Detect which cell encompasses the target text, then output its [x, y] center coordinate. 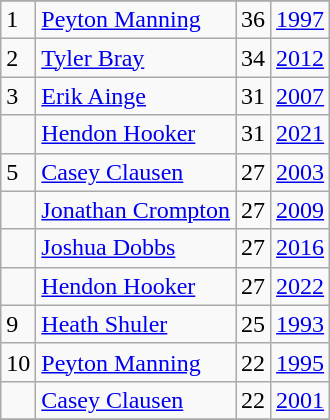
34 [254, 58]
5 [18, 172]
2016 [300, 248]
36 [254, 20]
2009 [300, 210]
1 [18, 20]
2 [18, 58]
Tyler Bray [136, 58]
2001 [300, 400]
1997 [300, 20]
2022 [300, 286]
Joshua Dobbs [136, 248]
10 [18, 362]
Erik Ainge [136, 96]
2003 [300, 172]
Jonathan Crompton [136, 210]
1993 [300, 324]
3 [18, 96]
Heath Shuler [136, 324]
25 [254, 324]
9 [18, 324]
2012 [300, 58]
2021 [300, 134]
2007 [300, 96]
1995 [300, 362]
